Search for the cell housing the specified text and yield its [X, Y] center coordinate. 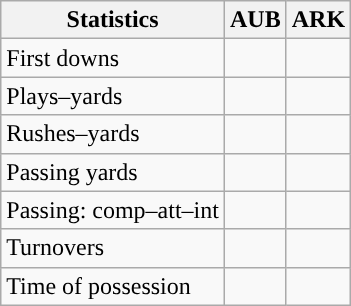
First downs [113, 58]
Plays–yards [113, 96]
ARK [318, 20]
Statistics [113, 20]
Rushes–yards [113, 134]
AUB [255, 20]
Passing: comp–att–int [113, 210]
Turnovers [113, 248]
Time of possession [113, 286]
Passing yards [113, 172]
